Locate the cell with the specified text and output its [X, Y] center coordinate. 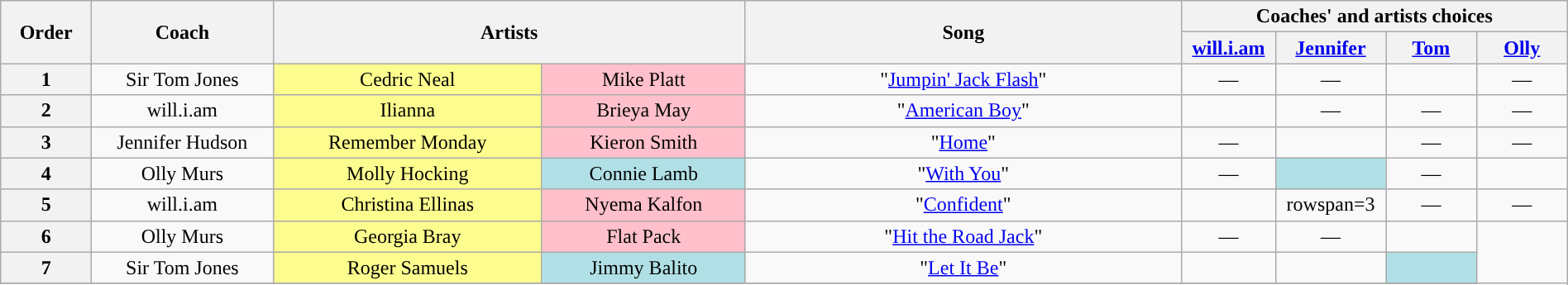
Molly Hocking [407, 173]
Roger Samuels [407, 268]
3 [46, 142]
Jimmy Balito [643, 268]
5 [46, 205]
Cedric Neal [407, 79]
Christina Ellinas [407, 205]
"Hit the Road Jack" [963, 236]
Coach [183, 32]
Kieron Smith [643, 142]
Ilianna [407, 111]
Nyema Kalfon [643, 205]
2 [46, 111]
Mike Platt [643, 79]
Song [963, 32]
"Jumpin' Jack Flash" [963, 79]
Order [46, 32]
Coaches' and artists choices [1374, 17]
4 [46, 173]
Remember Monday [407, 142]
6 [46, 236]
Jennifer Hudson [183, 142]
Brieya May [643, 111]
Tom [1432, 48]
"Let It Be" [963, 268]
"American Boy" [963, 111]
Connie Lamb [643, 173]
1 [46, 79]
Jennifer [1331, 48]
Flat Pack [643, 236]
rowspan=3 [1331, 205]
7 [46, 268]
Olly [1522, 48]
"With You" [963, 173]
"Confident" [963, 205]
Georgia Bray [407, 236]
Artists [509, 32]
"Home" [963, 142]
